Detect which cell encompasses the target text, then output its [X, Y] center coordinate. 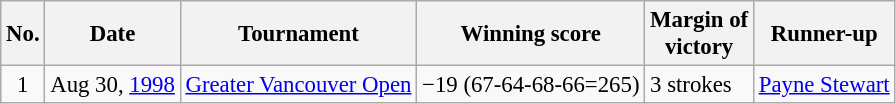
Greater Vancouver Open [298, 85]
Winning score [531, 34]
3 strokes [700, 85]
Margin ofvictory [700, 34]
1 [23, 85]
Aug 30, 1998 [112, 85]
Date [112, 34]
Tournament [298, 34]
No. [23, 34]
Payne Stewart [824, 85]
Runner-up [824, 34]
−19 (67-64-68-66=265) [531, 85]
